Return the [x, y] coordinate for the center point of the cell that contains the specified text.  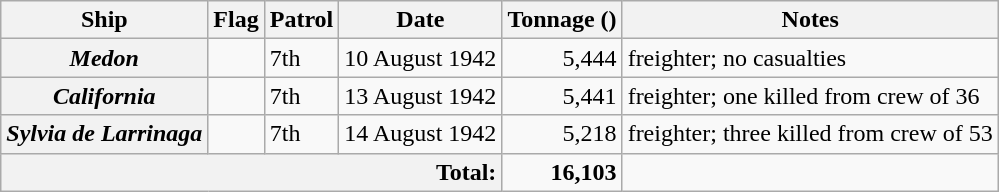
freighter; three killed from crew of 53 [810, 134]
Ship [104, 20]
Medon [104, 58]
16,103 [562, 172]
Tonnage () [562, 20]
freighter; no casualties [810, 58]
13 August 1942 [420, 96]
Flag [236, 20]
10 August 1942 [420, 58]
14 August 1942 [420, 134]
Total: [252, 172]
Date [420, 20]
freighter; one killed from crew of 36 [810, 96]
5,441 [562, 96]
5,218 [562, 134]
Patrol [302, 20]
California [104, 96]
Notes [810, 20]
Sylvia de Larrinaga [104, 134]
5,444 [562, 58]
